Pinpoint the cell where the given text exists, returning its (X, Y) midpoint coordinate. 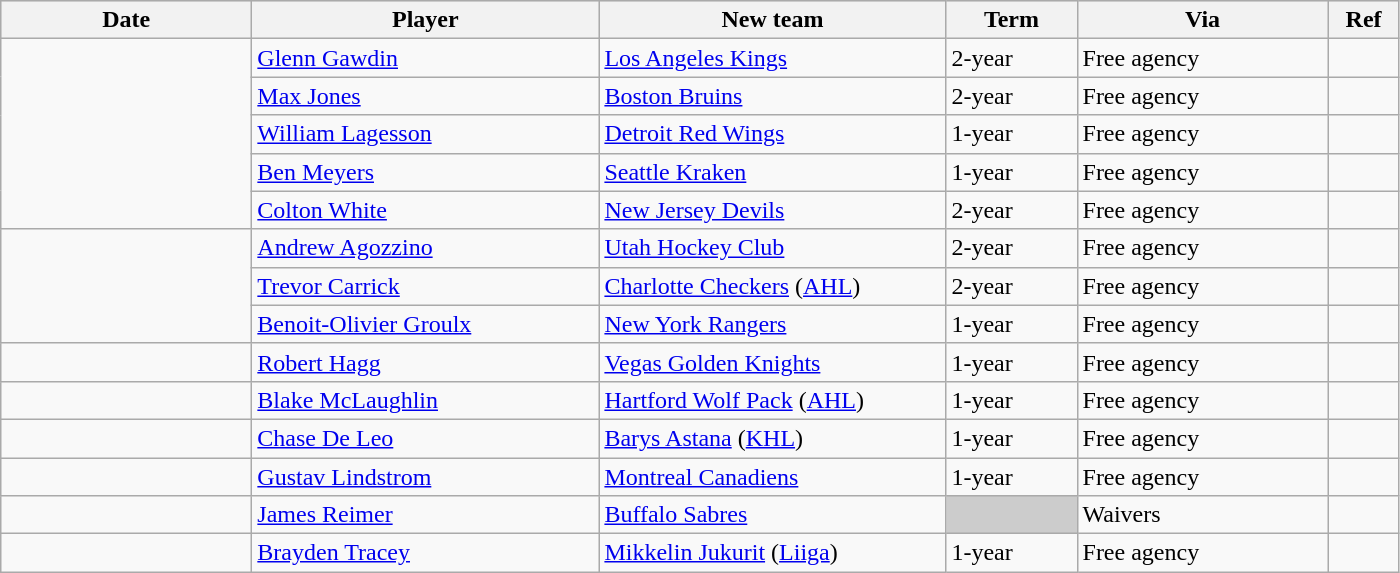
Blake McLaughlin (426, 400)
Buffalo Sabres (772, 515)
Waivers (1202, 515)
Via (1202, 20)
New York Rangers (772, 324)
Detroit Red Wings (772, 134)
Andrew Agozzino (426, 248)
James Reimer (426, 515)
Hartford Wolf Pack (AHL) (772, 400)
Boston Bruins (772, 96)
New Jersey Devils (772, 210)
Term (1012, 20)
Seattle Kraken (772, 172)
Robert Hagg (426, 362)
Charlotte Checkers (AHL) (772, 286)
Chase De Leo (426, 438)
New team (772, 20)
Colton White (426, 210)
Montreal Canadiens (772, 477)
Vegas Golden Knights (772, 362)
Barys Astana (KHL) (772, 438)
Player (426, 20)
William Lagesson (426, 134)
Mikkelin Jukurit (Liiga) (772, 553)
Los Angeles Kings (772, 58)
Brayden Tracey (426, 553)
Benoit-Olivier Groulx (426, 324)
Gustav Lindstrom (426, 477)
Ben Meyers (426, 172)
Utah Hockey Club (772, 248)
Glenn Gawdin (426, 58)
Date (126, 20)
Ref (1364, 20)
Trevor Carrick (426, 286)
Max Jones (426, 96)
